Provide the (x, y) coordinate of the cell's center where the given text is located.  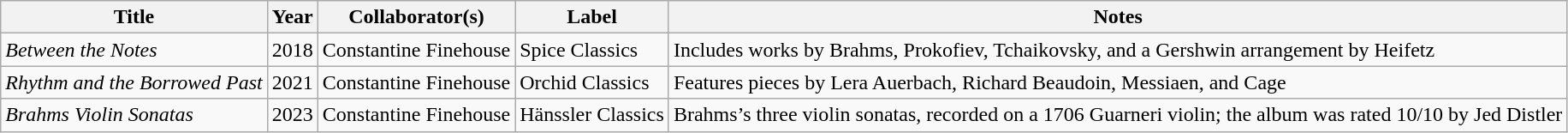
Features pieces by Lera Auerbach, Richard Beaudoin, Messiaen, and Cage (1118, 82)
Notes (1118, 17)
Orchid Classics (592, 82)
Includes works by Brahms, Prokofiev, Tchaikovsky, and a Gershwin arrangement by Heifetz (1118, 50)
Spice Classics (592, 50)
Title (134, 17)
Between the Notes (134, 50)
Hänssler Classics (592, 115)
Brahms Violin Sonatas (134, 115)
Collaborator(s) (416, 17)
2021 (293, 82)
Brahms’s three violin sonatas, recorded on a 1706 Guarneri violin; the album was rated 10/10 by Jed Distler (1118, 115)
2018 (293, 50)
Year (293, 17)
Label (592, 17)
2023 (293, 115)
Rhythm and the Borrowed Past (134, 82)
